Search for the cell housing the specified text and yield its (x, y) center coordinate. 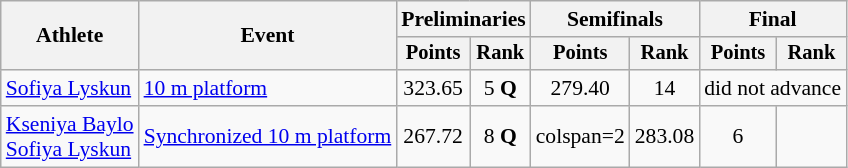
279.40 (580, 88)
8 Q (500, 136)
Sofiya Lyskun (70, 88)
Preliminaries (463, 19)
Event (268, 36)
5 Q (500, 88)
Synchronized 10 m platform (268, 136)
323.65 (433, 88)
6 (738, 136)
did not advance (772, 88)
283.08 (664, 136)
267.72 (433, 136)
14 (664, 88)
Semifinals (616, 19)
Kseniya Baylo Sofiya Lyskun (70, 136)
Final (772, 19)
Athlete (70, 36)
colspan=2 (580, 136)
10 m platform (268, 88)
